Return the [X, Y] coordinate for the center point of the cell that contains the specified text.  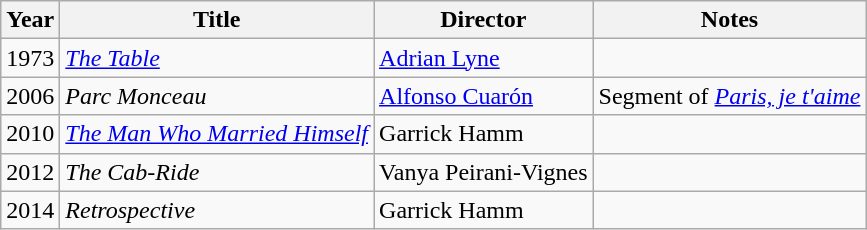
Vanya Peirani-Vignes [484, 172]
Title [217, 20]
2012 [30, 172]
The Cab-Ride [217, 172]
Director [484, 20]
Alfonso Cuarón [484, 96]
Segment of Paris, je t'aime [730, 96]
The Man Who Married Himself [217, 134]
2010 [30, 134]
2014 [30, 210]
Retrospective [217, 210]
Parc Monceau [217, 96]
The Table [217, 58]
2006 [30, 96]
Year [30, 20]
1973 [30, 58]
Adrian Lyne [484, 58]
Notes [730, 20]
